Output the [x, y] coordinate of the center of the cell containing the given text.  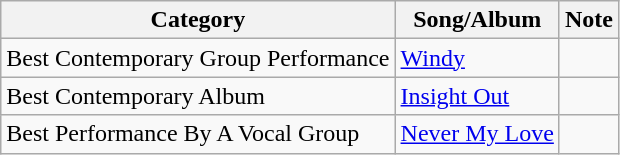
Best Performance By A Vocal Group [198, 134]
Windy [477, 58]
Song/Album [477, 20]
Insight Out [477, 96]
Note [588, 20]
Best Contemporary Group Performance [198, 58]
Never My Love [477, 134]
Category [198, 20]
Best Contemporary Album [198, 96]
